Provide the [x, y] coordinate of the cell's center where the given text is located.  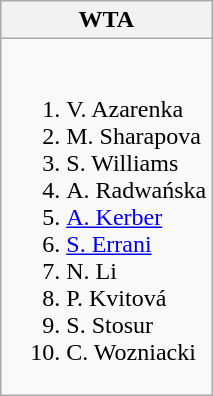
V. Azarenka M. Sharapova S. Williams A. Radwańska A. Kerber S. Errani N. Li P. Kvitová S. Stosur C. Wozniacki [106, 217]
WTA [106, 20]
